Extract the [x, y] coordinate from the center of the cell holding the provided text.  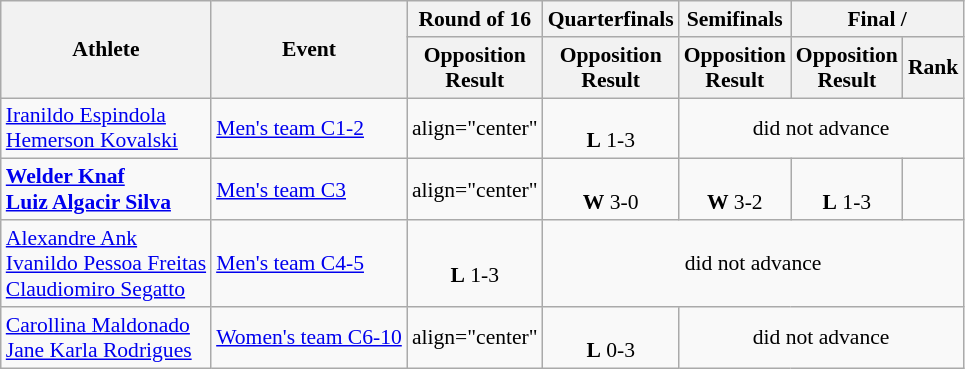
Men's team C3 [309, 190]
W 3-2 [735, 190]
Men's team C4-5 [309, 264]
Women's team C6-10 [309, 338]
W 3-0 [611, 190]
Carollina Maldonado Jane Karla Rodrigues [106, 338]
Alexandre Ank Ivanildo Pessoa Freitas Claudiomiro Segatto [106, 264]
Semifinals [735, 19]
Iranildo Espindola Hemerson Kovalski [106, 128]
Welder Knaf Luiz Algacir Silva [106, 190]
Final / [878, 19]
Quarterfinals [611, 19]
Men's team C1-2 [309, 128]
Round of 16 [475, 19]
Athlete [106, 50]
Event [309, 50]
L 0-3 [611, 338]
Rank [934, 68]
